Provide the (X, Y) coordinate of the cell's center where the given text is located.  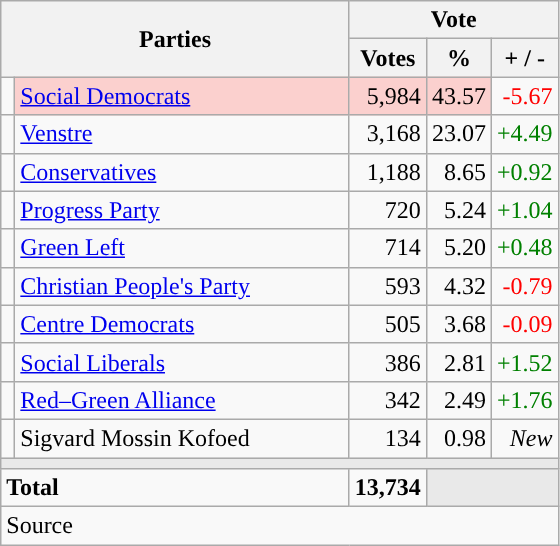
+1.52 (524, 362)
4.32 (458, 286)
New (524, 438)
Source (280, 526)
-0.79 (524, 286)
+1.76 (524, 400)
-0.09 (524, 324)
+1.04 (524, 210)
5.24 (458, 210)
Social Liberals (182, 362)
Red–Green Alliance (182, 400)
134 (388, 438)
714 (388, 248)
Vote (454, 20)
+ / - (524, 58)
23.07 (458, 134)
Green Left (182, 248)
593 (388, 286)
720 (388, 210)
+0.48 (524, 248)
Christian People's Party (182, 286)
% (458, 58)
8.65 (458, 172)
Total (176, 488)
Social Democrats (182, 96)
Conservatives (182, 172)
3.68 (458, 324)
505 (388, 324)
5.20 (458, 248)
Sigvard Mossin Kofoed (182, 438)
2.81 (458, 362)
342 (388, 400)
0.98 (458, 438)
1,188 (388, 172)
386 (388, 362)
Votes (388, 58)
3,168 (388, 134)
Centre Democrats (182, 324)
2.49 (458, 400)
+4.49 (524, 134)
+0.92 (524, 172)
Progress Party (182, 210)
5,984 (388, 96)
Parties (176, 39)
13,734 (388, 488)
Venstre (182, 134)
43.57 (458, 96)
-5.67 (524, 96)
